Capture the cell that displays the provided text and extract its (X, Y) central coordinate. 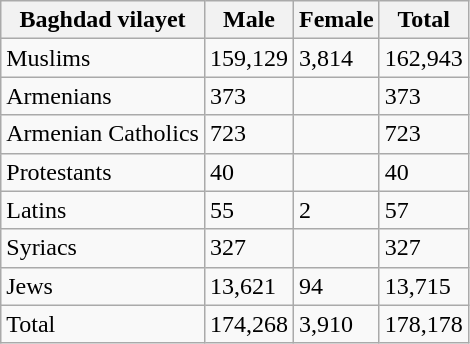
Protestants (103, 172)
13,621 (248, 286)
174,268 (248, 324)
3,910 (337, 324)
13,715 (424, 286)
159,129 (248, 58)
Armenian Catholics (103, 134)
55 (248, 210)
57 (424, 210)
178,178 (424, 324)
Male (248, 20)
Female (337, 20)
Jews (103, 286)
3,814 (337, 58)
Syriacs (103, 248)
Baghdad vilayet (103, 20)
2 (337, 210)
162,943 (424, 58)
Latins (103, 210)
Muslims (103, 58)
Armenians (103, 96)
94 (337, 286)
